Locate the cell with the specified text and output its [X, Y] center coordinate. 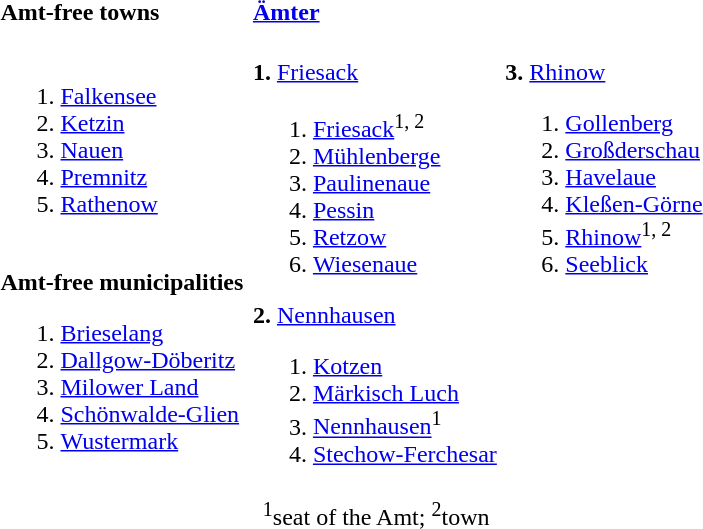
1. FriesackFriesack1, 2MühlenbergePaulinenauePessinRetzowWiesenaue2. NennhausenKotzenMärkisch LuchNennhausen1Stechow-Ferchesar [376, 262]
